Extract the (x, y) coordinate from the center of the cell holding the provided text.  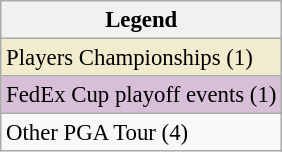
Other PGA Tour (4) (142, 133)
Legend (142, 20)
FedEx Cup playoff events (1) (142, 95)
Players Championships (1) (142, 58)
